Determine the [X, Y] coordinate at the center of the cell enclosing the given text.  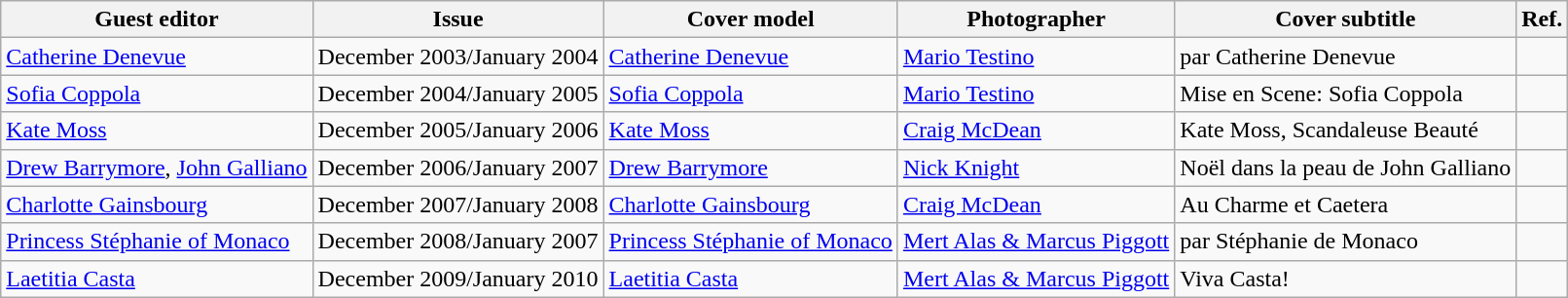
Ref. [1542, 19]
December 2006/January 2007 [457, 168]
par Stéphanie de Monaco [1345, 242]
December 2009/January 2010 [457, 279]
December 2008/January 2007 [457, 242]
Issue [457, 19]
Kate Moss, Scandaleuse Beauté [1345, 130]
Noël dans la peau de John Galliano [1345, 168]
December 2005/January 2006 [457, 130]
Cover subtitle [1345, 19]
Au Charme et Caetera [1345, 205]
Nick Knight [1036, 168]
Cover model [750, 19]
Drew Barrymore, John Galliano [157, 168]
Mise en Scene: Sofia Coppola [1345, 93]
December 2007/January 2008 [457, 205]
Viva Casta! [1345, 279]
par Catherine Denevue [1345, 56]
December 2004/January 2005 [457, 93]
Drew Barrymore [750, 168]
December 2003/January 2004 [457, 56]
Photographer [1036, 19]
Guest editor [157, 19]
